Determine the [X, Y] coordinate at the center of the cell enclosing the given text.  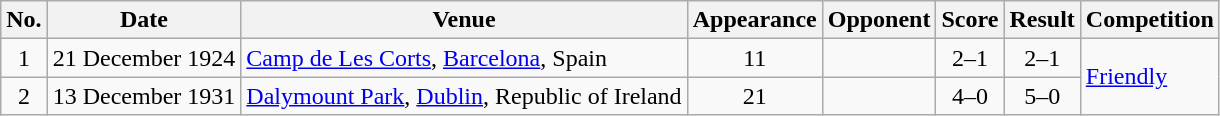
Date [144, 20]
1 [24, 58]
Camp de Les Corts, Barcelona, Spain [464, 58]
4–0 [970, 96]
Score [970, 20]
21 December 1924 [144, 58]
21 [754, 96]
Venue [464, 20]
Opponent [879, 20]
5–0 [1042, 96]
11 [754, 58]
Friendly [1150, 77]
Dalymount Park, Dublin, Republic of Ireland [464, 96]
Competition [1150, 20]
13 December 1931 [144, 96]
2 [24, 96]
Appearance [754, 20]
Result [1042, 20]
No. [24, 20]
